Identify which cell holds the provided text, then report its (X, Y) central coordinate. 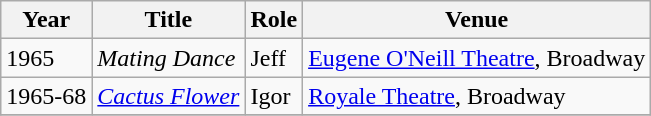
1965-68 (46, 96)
Role (274, 20)
Mating Dance (168, 58)
Igor (274, 96)
Royale Theatre, Broadway (477, 96)
Venue (477, 20)
Title (168, 20)
Eugene O'Neill Theatre, Broadway (477, 58)
Year (46, 20)
1965 (46, 58)
Cactus Flower (168, 96)
Jeff (274, 58)
